Identify which cell holds the provided text, then report its (X, Y) central coordinate. 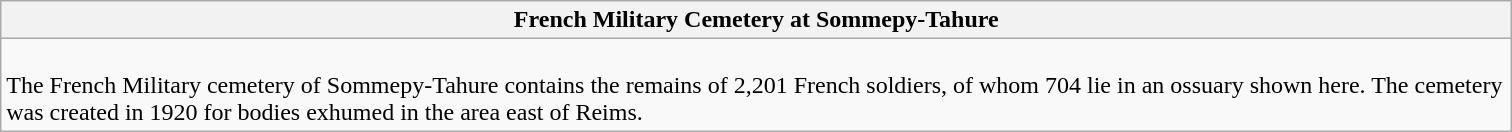
French Military Cemetery at Sommepy-Tahure (756, 20)
